Determine the [X, Y] coordinate at the center of the cell enclosing the given text.  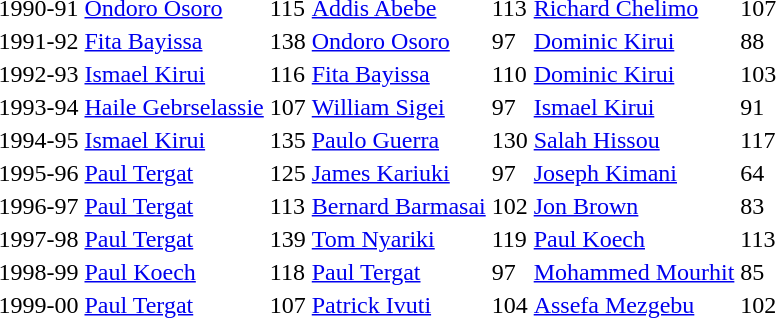
102 [510, 206]
130 [510, 140]
Tom Nyariki [398, 239]
Joseph Kimani [634, 173]
107 [288, 107]
Jon Brown [634, 206]
James Kariuki [398, 173]
William Sigei [398, 107]
116 [288, 74]
Paulo Guerra [398, 140]
Mohammed Mourhit [634, 272]
125 [288, 173]
110 [510, 74]
Haile Gebrselassie [174, 107]
135 [288, 140]
119 [510, 239]
Ondoro Osoro [398, 41]
139 [288, 239]
138 [288, 41]
118 [288, 272]
Salah Hissou [634, 140]
Bernard Barmasai [398, 206]
113 [288, 206]
